Extract the [X, Y] coordinate from the center of the cell holding the provided text.  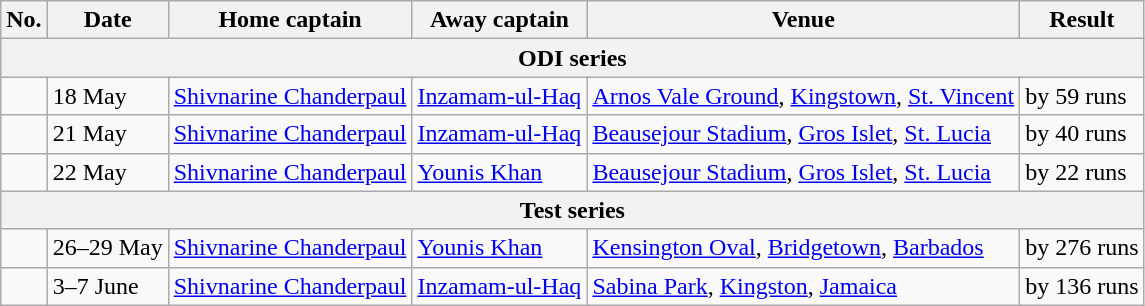
by 22 runs [1082, 172]
18 May [108, 96]
3–7 June [108, 286]
No. [24, 20]
Kensington Oval, Bridgetown, Barbados [804, 248]
Date [108, 20]
Home captain [290, 20]
Arnos Vale Ground, Kingstown, St. Vincent [804, 96]
by 136 runs [1082, 286]
ODI series [572, 58]
21 May [108, 134]
by 40 runs [1082, 134]
26–29 May [108, 248]
Sabina Park, Kingston, Jamaica [804, 286]
by 276 runs [1082, 248]
Result [1082, 20]
Away captain [500, 20]
22 May [108, 172]
Test series [572, 210]
by 59 runs [1082, 96]
Venue [804, 20]
